For the text-containing cell, return its midpoint in (x, y) coordinate format. 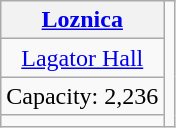
Lagator Hall (82, 58)
Capacity: 2,236 (82, 96)
Loznica (82, 20)
